Output the (x, y) coordinate of the center of the cell containing the given text.  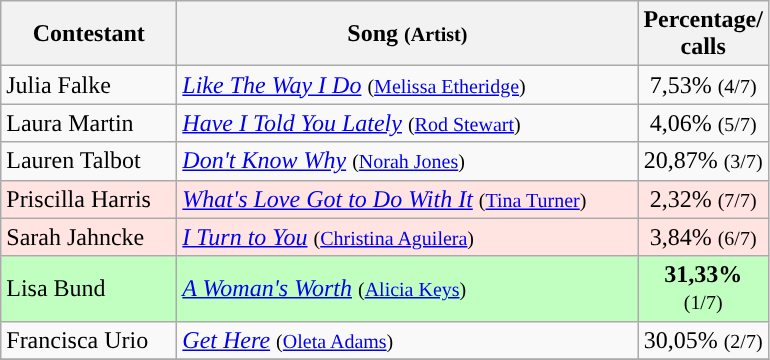
Percentage/calls (704, 34)
Contestant (89, 34)
Francisca Urio (89, 340)
A Woman's Worth (Alicia Keys) (408, 288)
Like The Way I Do (Melissa Etheridge) (408, 85)
3,84% (6/7) (704, 237)
7,53% (4/7) (704, 85)
Don't Know Why (Norah Jones) (408, 161)
Laura Martin (89, 123)
Song (Artist) (408, 34)
What's Love Got to Do With It (Tina Turner) (408, 199)
2,32% (7/7) (704, 199)
Lauren Talbot (89, 161)
Lisa Bund (89, 288)
4,06% (5/7) (704, 123)
Priscilla Harris (89, 199)
Get Here (Oleta Adams) (408, 340)
30,05% (2/7) (704, 340)
I Turn to You (Christina Aguilera) (408, 237)
20,87% (3/7) (704, 161)
31,33% (1/7) (704, 288)
Sarah Jahncke (89, 237)
Julia Falke (89, 85)
Have I Told You Lately (Rod Stewart) (408, 123)
